Return the (x, y) coordinate for the center point of the cell that contains the specified text.  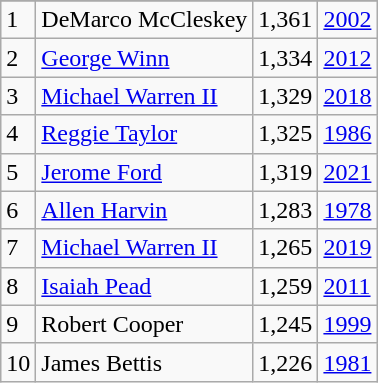
2019 (348, 248)
2 (18, 58)
1 (18, 20)
Robert Cooper (144, 324)
1978 (348, 210)
2011 (348, 286)
George Winn (144, 58)
James Bettis (144, 362)
2012 (348, 58)
1,265 (286, 248)
1986 (348, 134)
2002 (348, 20)
1,325 (286, 134)
1,259 (286, 286)
1,361 (286, 20)
1981 (348, 362)
2018 (348, 96)
1,329 (286, 96)
10 (18, 362)
DeMarco McCleskey (144, 20)
Reggie Taylor (144, 134)
1,245 (286, 324)
2021 (348, 172)
1,319 (286, 172)
9 (18, 324)
6 (18, 210)
1,226 (286, 362)
Jerome Ford (144, 172)
1,283 (286, 210)
1999 (348, 324)
4 (18, 134)
5 (18, 172)
Isaiah Pead (144, 286)
7 (18, 248)
3 (18, 96)
1,334 (286, 58)
Allen Harvin (144, 210)
8 (18, 286)
